Return (X, Y) of the center of cell containing provided text 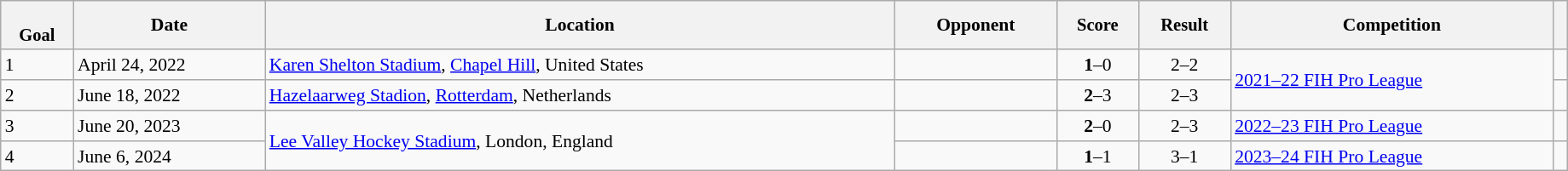
Lee Valley Hockey Stadium, London, England (580, 141)
2 (38, 95)
3 (38, 126)
Competition (1392, 26)
Date (169, 26)
2021–22 FIH Pro League (1392, 80)
Karen Shelton Stadium, Chapel Hill, United States (580, 66)
1 (38, 66)
2–2 (1184, 66)
Location (580, 26)
April 24, 2022 (169, 66)
Goal (38, 26)
2–0 (1097, 126)
Score (1097, 26)
Result (1184, 26)
Opponent (975, 26)
June 18, 2022 (169, 95)
June 20, 2023 (169, 126)
1–0 (1097, 66)
Hazelaarweg Stadion, Rotterdam, Netherlands (580, 95)
2022–23 FIH Pro League (1392, 126)
